Scan for the cell matching the given text and deliver its (X, Y) coordinate at center. 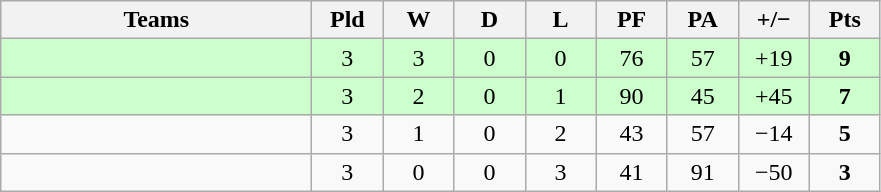
PA (702, 20)
Pts (844, 20)
−50 (774, 172)
5 (844, 134)
−14 (774, 134)
7 (844, 96)
+19 (774, 58)
PF (632, 20)
9 (844, 58)
45 (702, 96)
+/− (774, 20)
W (418, 20)
91 (702, 172)
L (560, 20)
76 (632, 58)
Teams (156, 20)
43 (632, 134)
41 (632, 172)
Pld (348, 20)
90 (632, 96)
D (490, 20)
+45 (774, 96)
